Find where the given text appears and provide that cell's center as (x, y) coordinate. 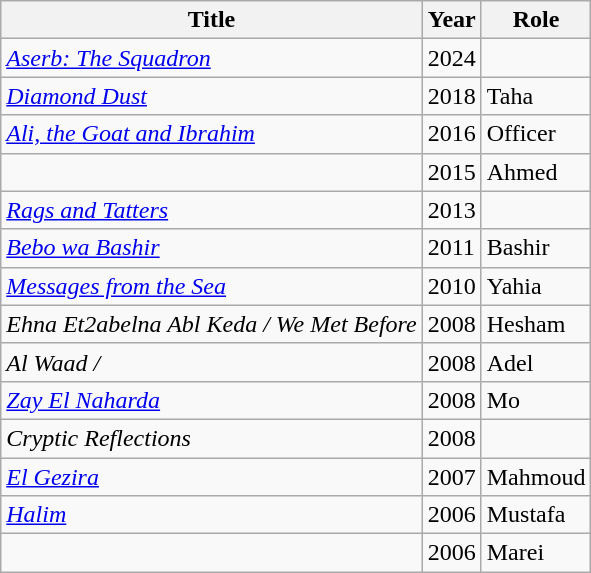
Taha (536, 96)
2011 (452, 248)
Title (212, 20)
Adel (536, 362)
Rags and Tatters (212, 210)
Yahia (536, 286)
2013 (452, 210)
Al Waad / (212, 362)
Role (536, 20)
Ehna Et2abelna Abl Keda / We Met Before (212, 324)
Mo (536, 400)
Marei (536, 553)
Messages from the Sea (212, 286)
Zay El Naharda (212, 400)
Aserb: The Squadron (212, 58)
Halim (212, 515)
2016 (452, 134)
2015 (452, 172)
Mahmoud (536, 477)
2018 (452, 96)
Diamond Dust (212, 96)
Hesham (536, 324)
Cryptic Reflections (212, 438)
Year (452, 20)
Bashir (536, 248)
Ahmed (536, 172)
Ali, the Goat and Ibrahim (212, 134)
Bebo wa Bashir (212, 248)
El Gezira (212, 477)
Officer (536, 134)
2024 (452, 58)
2007 (452, 477)
2010 (452, 286)
Mustafa (536, 515)
